From the cell containing the given text, extract its center point as [x, y] coordinate. 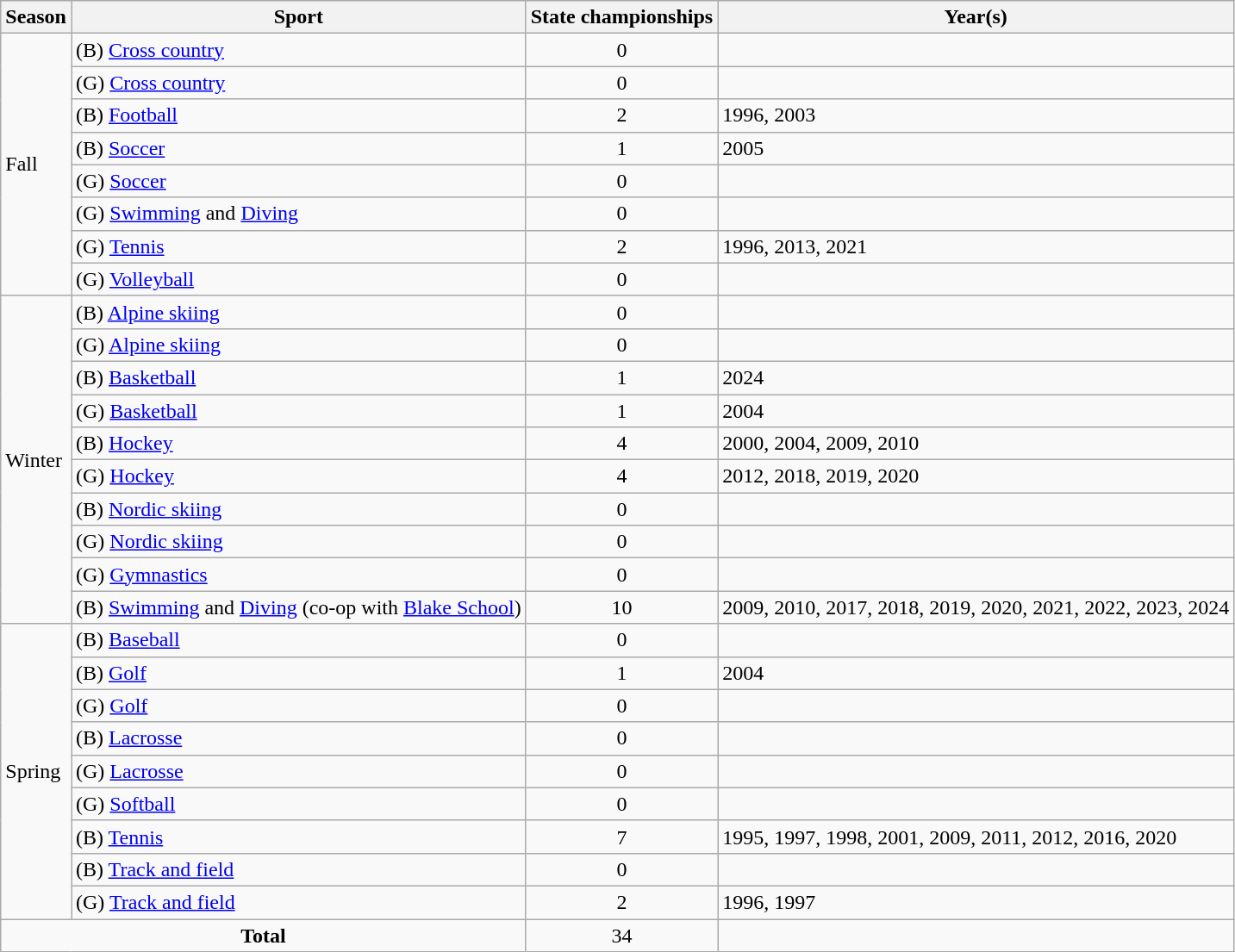
(B) Golf [298, 673]
(G) Gymnastics [298, 575]
(B) Cross country [298, 50]
1995, 1997, 1998, 2001, 2009, 2011, 2012, 2016, 2020 [976, 837]
(B) Swimming and Diving (co-op with Blake School) [298, 607]
1996, 2003 [976, 115]
(B) Basketball [298, 377]
State championships [621, 17]
2024 [976, 377]
(G) Alpine skiing [298, 345]
(B) Alpine skiing [298, 312]
(G) Swimming and Diving [298, 214]
10 [621, 607]
(G) Cross country [298, 83]
Winter [36, 460]
(B) Soccer [298, 148]
(G) Golf [298, 706]
1996, 2013, 2021 [976, 246]
1996, 1997 [976, 902]
(B) Lacrosse [298, 738]
7 [621, 837]
(G) Nordic skiing [298, 542]
2005 [976, 148]
(G) Basketball [298, 411]
(G) Track and field [298, 902]
34 [621, 935]
(B) Track and field [298, 869]
(B) Baseball [298, 640]
(G) Lacrosse [298, 771]
(G) Volleyball [298, 279]
2009, 2010, 2017, 2018, 2019, 2020, 2021, 2022, 2023, 2024 [976, 607]
(B) Tennis [298, 837]
2012, 2018, 2019, 2020 [976, 476]
(G) Soccer [298, 181]
(B) Football [298, 115]
Fall [36, 165]
Spring [36, 772]
Sport [298, 17]
(G) Tennis [298, 246]
Total [264, 935]
(G) Hockey [298, 476]
Season [36, 17]
2000, 2004, 2009, 2010 [976, 444]
(B) Hockey [298, 444]
Year(s) [976, 17]
(G) Softball [298, 804]
(B) Nordic skiing [298, 509]
